Find where the given text appears and provide that cell's center as [x, y] coordinate. 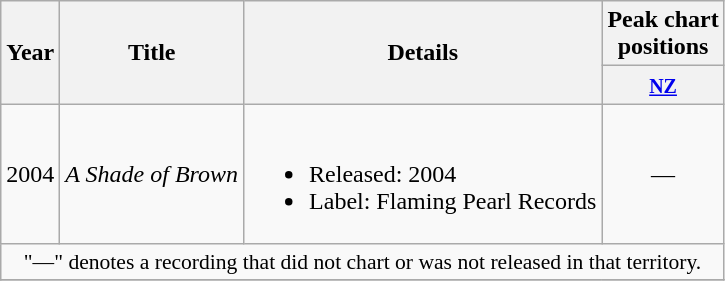
Peak chartpositions [663, 34]
A Shade of Brown [152, 174]
Released: 2004Label: Flaming Pearl Records [423, 174]
— [663, 174]
"—" denotes a recording that did not chart or was not released in that territory. [362, 262]
NZ [663, 85]
Year [30, 52]
Title [152, 52]
2004 [30, 174]
Details [423, 52]
